Identify which cell holds the provided text, then report its (X, Y) central coordinate. 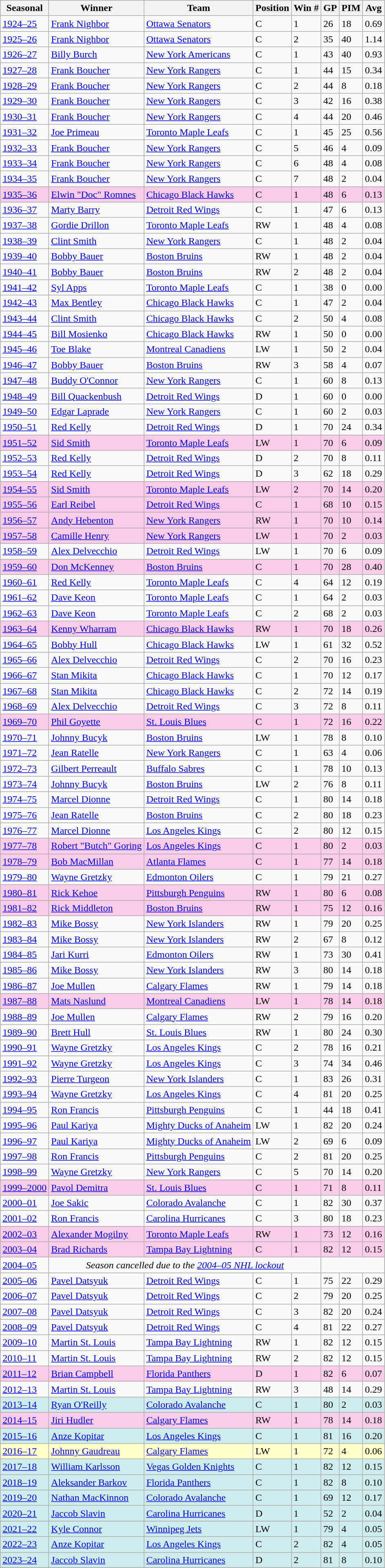
1937–38 (24, 225)
1967–68 (24, 691)
2022–23 (24, 1544)
67 (330, 939)
1934–35 (24, 179)
GP (330, 8)
1996–97 (24, 1141)
0.14 (374, 520)
Syl Apps (96, 287)
1989–90 (24, 1032)
1981–82 (24, 908)
1994–95 (24, 1110)
Mats Naslund (96, 1001)
1930–31 (24, 117)
1927–28 (24, 70)
Joe Primeau (96, 132)
0.93 (374, 55)
2002–03 (24, 1234)
71 (330, 1188)
1935–36 (24, 194)
1974–75 (24, 799)
83 (330, 1079)
77 (330, 861)
1929–30 (24, 101)
Bob MacMillan (96, 861)
2012–13 (24, 1389)
38 (330, 287)
1954–55 (24, 489)
Gordie Drillon (96, 225)
1990–91 (24, 1048)
Buffalo Sabres (199, 769)
Winner (96, 8)
15 (351, 70)
Vegas Golden Knights (199, 1467)
1943–44 (24, 318)
1960–61 (24, 582)
Brett Hull (96, 1032)
Pavol Demitra (96, 1188)
Camille Henry (96, 536)
7 (307, 179)
1955–56 (24, 505)
1953–54 (24, 474)
0.37 (374, 1203)
1997–98 (24, 1156)
0.26 (374, 629)
Pierre Turgeon (96, 1079)
Rick Middleton (96, 908)
Billy Burch (96, 55)
28 (351, 567)
New York Americans (199, 55)
1993–94 (24, 1094)
1940–41 (24, 272)
1991–92 (24, 1063)
1.14 (374, 39)
1948–49 (24, 396)
Team (199, 8)
1992–93 (24, 1079)
1995–96 (24, 1125)
1982–83 (24, 923)
1951–52 (24, 442)
46 (330, 148)
35 (330, 39)
32 (351, 644)
1941–42 (24, 287)
2018–19 (24, 1482)
Aleksander Barkov (96, 1482)
1962–63 (24, 613)
1949–50 (24, 411)
Jiri Hudler (96, 1420)
0.56 (374, 132)
63 (330, 753)
Max Bentley (96, 303)
1938–39 (24, 241)
2021–22 (24, 1529)
Alexander Mogilny (96, 1234)
Brad Richards (96, 1250)
0.22 (374, 722)
1970–71 (24, 738)
1933–34 (24, 163)
1973–74 (24, 784)
Gilbert Perreault (96, 769)
Win # (307, 8)
1939–40 (24, 256)
2008–09 (24, 1327)
Ryan O'Reilly (96, 1405)
Winnipeg Jets (199, 1529)
2010–11 (24, 1358)
62 (330, 474)
43 (330, 55)
1966–67 (24, 675)
Atlanta Flames (199, 861)
0.31 (374, 1079)
Johnny Gaudreau (96, 1451)
Joe Sakic (96, 1203)
1972–73 (24, 769)
Kenny Wharram (96, 629)
2023–24 (24, 1560)
Buddy O'Connor (96, 380)
2009–10 (24, 1343)
2016–17 (24, 1451)
1999–2000 (24, 1188)
Jari Kurri (96, 955)
1980–81 (24, 892)
1985–86 (24, 970)
0.52 (374, 644)
1947–48 (24, 380)
Edgar Laprade (96, 411)
1924–25 (24, 24)
Robert "Butch" Goring (96, 846)
1950–51 (24, 427)
2013–14 (24, 1405)
1979–80 (24, 877)
45 (330, 132)
2020–21 (24, 1513)
1956–57 (24, 520)
1983–84 (24, 939)
1963–64 (24, 629)
1931–32 (24, 132)
1964–65 (24, 644)
42 (330, 101)
2007–08 (24, 1312)
1986–87 (24, 986)
1975–76 (24, 815)
1968–69 (24, 707)
Bill Quackenbush (96, 396)
1987–88 (24, 1001)
1942–43 (24, 303)
1936–37 (24, 210)
2014–15 (24, 1420)
Kyle Connor (96, 1529)
2005–06 (24, 1281)
Toe Blake (96, 349)
76 (330, 784)
1959–60 (24, 567)
Position (272, 8)
1952–53 (24, 458)
Bobby Hull (96, 644)
1971–72 (24, 753)
1928–29 (24, 86)
Nathan MacKinnon (96, 1498)
0.69 (374, 24)
1977–78 (24, 846)
2011–12 (24, 1374)
21 (351, 877)
2019–20 (24, 1498)
0.40 (374, 567)
1984–85 (24, 955)
0.12 (374, 939)
1926–27 (24, 55)
1944–45 (24, 334)
58 (330, 365)
Marty Barry (96, 210)
0.21 (374, 1048)
1925–26 (24, 39)
1976–77 (24, 830)
Bill Mosienko (96, 334)
2000–01 (24, 1203)
Andy Hebenton (96, 520)
2001–02 (24, 1219)
61 (330, 644)
2017–18 (24, 1467)
0.38 (374, 101)
Season cancelled due to the 2004–05 NHL lockout (185, 1265)
PIM (351, 8)
2006–07 (24, 1296)
Earl Reibel (96, 505)
2003–04 (24, 1250)
0.30 (374, 1032)
52 (330, 1513)
1998–99 (24, 1172)
1988–89 (24, 1017)
Elwin "Doc" Romnes (96, 194)
34 (351, 1063)
1978–79 (24, 861)
1945–46 (24, 349)
1969–70 (24, 722)
Avg (374, 8)
Phil Goyette (96, 722)
1946–47 (24, 365)
25 (351, 132)
1958–59 (24, 551)
Rick Kehoe (96, 892)
2015–16 (24, 1435)
2004–05 (24, 1265)
Brian Campbell (96, 1374)
William Karlsson (96, 1467)
1961–62 (24, 598)
1932–33 (24, 148)
Don McKenney (96, 567)
74 (330, 1063)
Seasonal (24, 8)
1965–66 (24, 660)
1957–58 (24, 536)
